Capture the cell that displays the provided text and extract its [x, y] central coordinate. 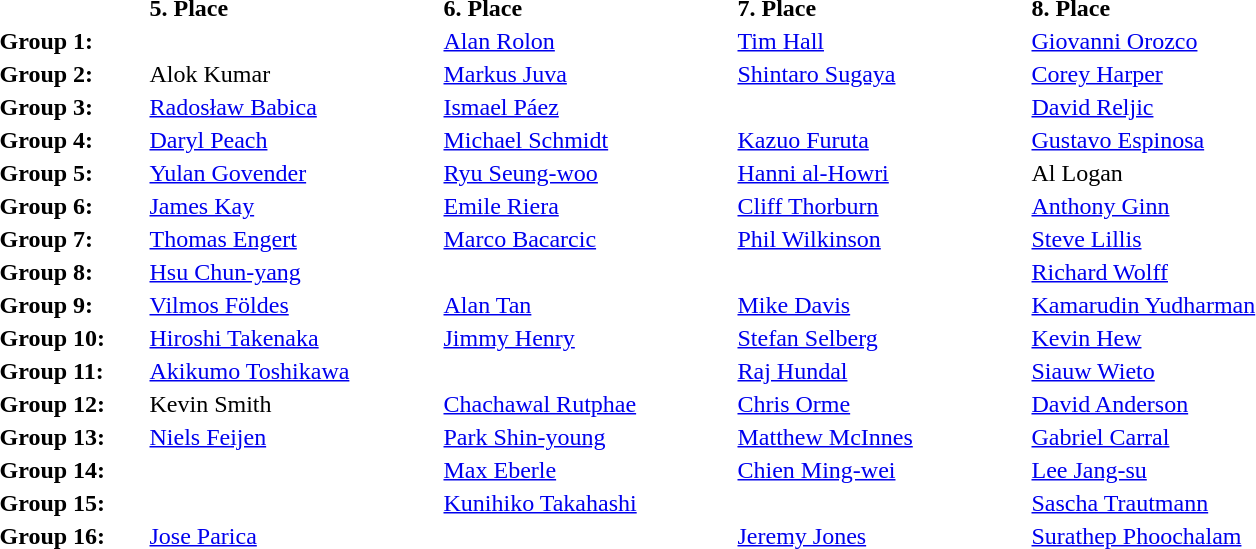
Alan Tan [588, 305]
Jimmy Henry [588, 338]
Yulan Govender [294, 173]
Shintaro Sugaya [882, 74]
Michael Schmidt [588, 140]
Hanni al-Howri [882, 173]
Tim Hall [882, 41]
James Kay [294, 206]
Kazuo Furuta [882, 140]
Chris Orme [882, 404]
Alan Rolon [588, 41]
Phil Wilkinson [882, 239]
Thomas Engert [294, 239]
Ryu Seung-woo [588, 173]
Park Shin-young [588, 437]
Hiroshi Takenaka [294, 338]
Radosław Babica [294, 107]
Raj Hundal [882, 371]
Max Eberle [588, 470]
Daryl Peach [294, 140]
Chachawal Rutphae [588, 404]
Alok Kumar [294, 74]
Kevin Smith [294, 404]
Chien Ming-wei [882, 470]
Hsu Chun-yang [294, 272]
Stefan Selberg [882, 338]
Ismael Páez [588, 107]
Emile Riera [588, 206]
Cliff Thorburn [882, 206]
Akikumo Toshikawa [294, 371]
Markus Juva [588, 74]
Niels Feijen [294, 437]
Matthew McInnes [882, 437]
Marco Bacarcic [588, 239]
Vilmos Földes [294, 305]
Mike Davis [882, 305]
Kunihiko Takahashi [588, 503]
